Return the [X, Y] coordinate for the center point of the cell that contains the specified text.  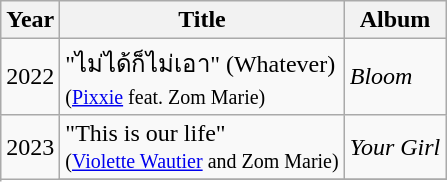
"ไม่ได้ก็ไม่เอา" (Whatever)(Pixxie feat. Zom Marie) [202, 77]
Bloom [395, 77]
2022 [30, 77]
Title [202, 20]
2023 [30, 146]
Album [395, 20]
Your Girl [395, 146]
Year [30, 20]
"This is our life"(Violette Wautier and Zom Marie) [202, 146]
